For the text-containing cell, return its midpoint in [X, Y] coordinate format. 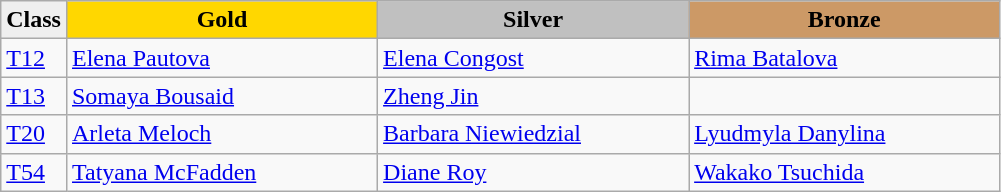
Silver [534, 20]
T54 [34, 172]
T13 [34, 96]
T12 [34, 58]
Wakako Tsuchida [844, 172]
Diane Roy [534, 172]
Elena Congost [534, 58]
Zheng Jin [534, 96]
Class [34, 20]
Elena Pautova [222, 58]
Tatyana McFadden [222, 172]
Somaya Bousaid [222, 96]
Rima Batalova [844, 58]
T20 [34, 134]
Bronze [844, 20]
Gold [222, 20]
Arleta Meloch [222, 134]
Lyudmyla Danylina [844, 134]
Barbara Niewiedzial [534, 134]
